Search for the cell housing the specified text and yield its [X, Y] center coordinate. 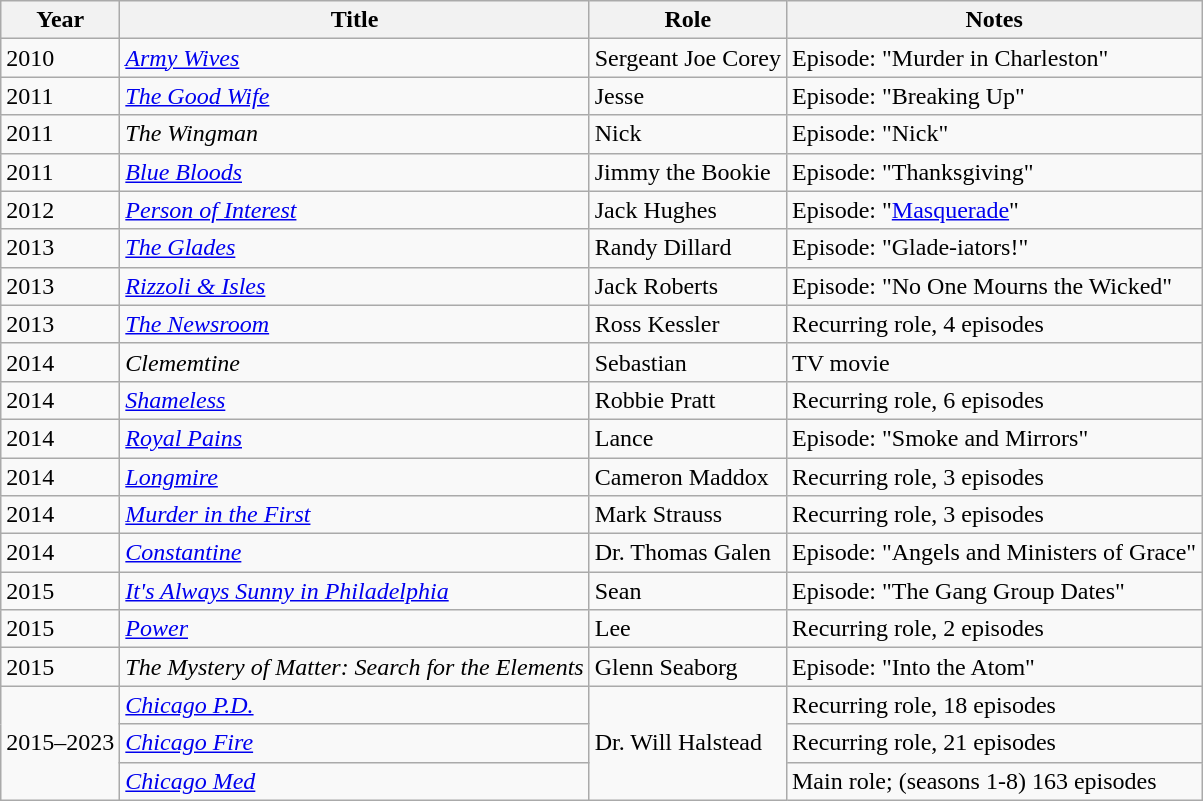
Recurring role, 4 episodes [994, 324]
Main role; (seasons 1-8) 163 episodes [994, 781]
Jack Roberts [688, 286]
Recurring role, 6 episodes [994, 400]
Randy Dillard [688, 248]
Longmire [354, 477]
TV movie [994, 362]
Title [354, 20]
Recurring role, 2 episodes [994, 629]
The Newsroom [354, 324]
Episode: "Breaking Up" [994, 96]
Glenn Seaborg [688, 667]
Episode: "No One Mourns the Wicked" [994, 286]
2010 [60, 58]
Nick [688, 134]
Rizzoli & Isles [354, 286]
Episode: "Masquerade" [994, 210]
Role [688, 20]
Lee [688, 629]
Robbie Pratt [688, 400]
Jesse [688, 96]
2015–2023 [60, 743]
Episode: "Nick" [994, 134]
Sergeant Joe Corey [688, 58]
Episode: "Thanksgiving" [994, 172]
Episode: "Glade-iators!" [994, 248]
Dr. Thomas Galen [688, 553]
Clememtine [354, 362]
Episode: "Angels and Ministers of Grace" [994, 553]
Notes [994, 20]
Sebastian [688, 362]
Blue Bloods [354, 172]
The Glades [354, 248]
Episode: "Smoke and Mirrors" [994, 438]
2012 [60, 210]
Mark Strauss [688, 515]
Ross Kessler [688, 324]
Recurring role, 18 episodes [994, 705]
Jack Hughes [688, 210]
The Wingman [354, 134]
Shameless [354, 400]
Chicago P.D. [354, 705]
Person of Interest [354, 210]
Army Wives [354, 58]
Power [354, 629]
Year [60, 20]
The Good Wife [354, 96]
It's Always Sunny in Philadelphia [354, 591]
Chicago Fire [354, 743]
Lance [688, 438]
Episode: "Murder in Charleston" [994, 58]
The Mystery of Matter: Search for the Elements [354, 667]
Recurring role, 21 episodes [994, 743]
Dr. Will Halstead [688, 743]
Episode: "The Gang Group Dates" [994, 591]
Cameron Maddox [688, 477]
Episode: "Into the Atom" [994, 667]
Sean [688, 591]
Chicago Med [354, 781]
Murder in the First [354, 515]
Jimmy the Bookie [688, 172]
Royal Pains [354, 438]
Constantine [354, 553]
